Extract the (x, y) coordinate from the center of the cell holding the provided text.  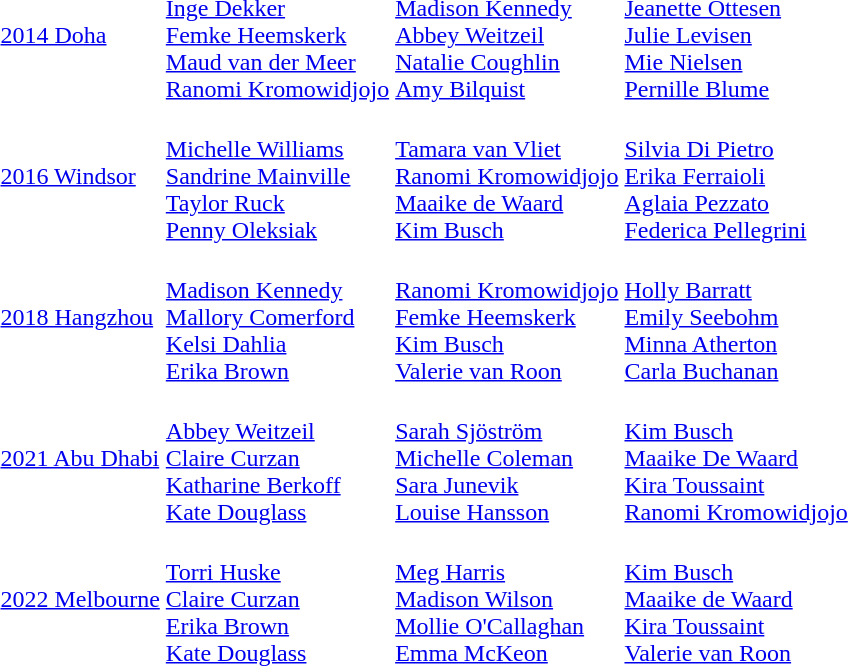
Tamara van VlietRanomi KromowidjojoMaaike de WaardKim Busch (507, 176)
Michelle WilliamsSandrine MainvilleTaylor RuckPenny Oleksiak (277, 176)
Madison KennedyMallory ComerfordKelsi DahliaErika Brown (277, 317)
Abbey WeitzeilClaire CurzanKatharine BerkoffKate Douglass (277, 458)
Ranomi KromowidjojoFemke HeemskerkKim BuschValerie van Roon (507, 317)
Sarah SjöströmMichelle ColemanSara JunevikLouise Hansson (507, 458)
